Search for the cell housing the specified text and yield its (x, y) center coordinate. 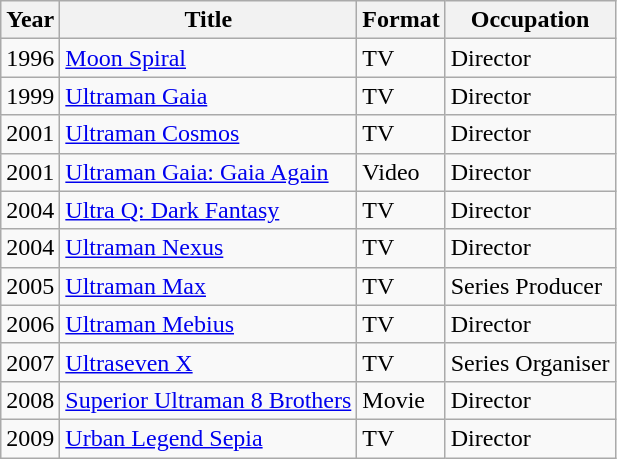
Format (401, 20)
2005 (30, 286)
Ultraman Cosmos (208, 134)
Ultraman Max (208, 286)
Moon Spiral (208, 58)
Ultraseven X (208, 362)
Urban Legend Sepia (208, 438)
Movie (401, 400)
1999 (30, 96)
Ultraman Gaia (208, 96)
Ultra Q: Dark Fantasy (208, 210)
2006 (30, 324)
Ultraman Gaia: Gaia Again (208, 172)
Series Organiser (530, 362)
2007 (30, 362)
Superior Ultraman 8 Brothers (208, 400)
1996 (30, 58)
2008 (30, 400)
Ultraman Mebius (208, 324)
Occupation (530, 20)
Video (401, 172)
Title (208, 20)
Ultraman Nexus (208, 248)
Year (30, 20)
2009 (30, 438)
Series Producer (530, 286)
